Locate the cell with the specified text and output its (X, Y) center coordinate. 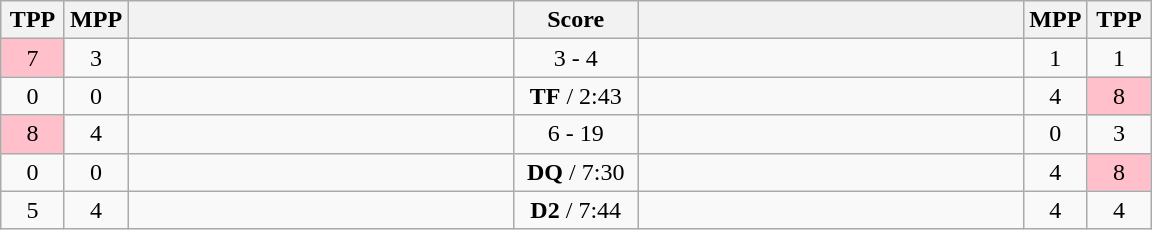
5 (33, 210)
3 - 4 (576, 58)
Score (576, 20)
DQ / 7:30 (576, 172)
7 (33, 58)
6 - 19 (576, 134)
TF / 2:43 (576, 96)
D2 / 7:44 (576, 210)
